Scan for the cell matching the given text and deliver its (x, y) coordinate at center. 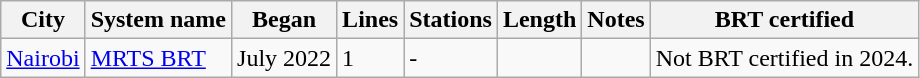
Notes (616, 20)
Began (284, 20)
- (451, 58)
MRTS BRT (158, 58)
System name (158, 20)
Length (539, 20)
BRT certified (784, 20)
Lines (370, 20)
City (43, 20)
Not BRT certified in 2024. (784, 58)
1 (370, 58)
Stations (451, 20)
Nairobi (43, 58)
July 2022 (284, 58)
